Determine the (X, Y) coordinate at the center of the cell enclosing the given text.  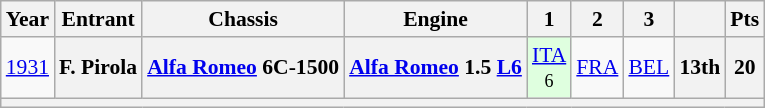
20 (744, 68)
13th (700, 68)
1931 (28, 68)
F. Pirola (98, 68)
ITA6 (549, 68)
Alfa Romeo 6C-1500 (243, 68)
Chassis (243, 19)
Engine (436, 19)
Entrant (98, 19)
Year (28, 19)
Alfa Romeo 1.5 L6 (436, 68)
2 (597, 19)
3 (648, 19)
1 (549, 19)
BEL (648, 68)
Pts (744, 19)
FRA (597, 68)
